Detect which cell encompasses the target text, then output its [x, y] center coordinate. 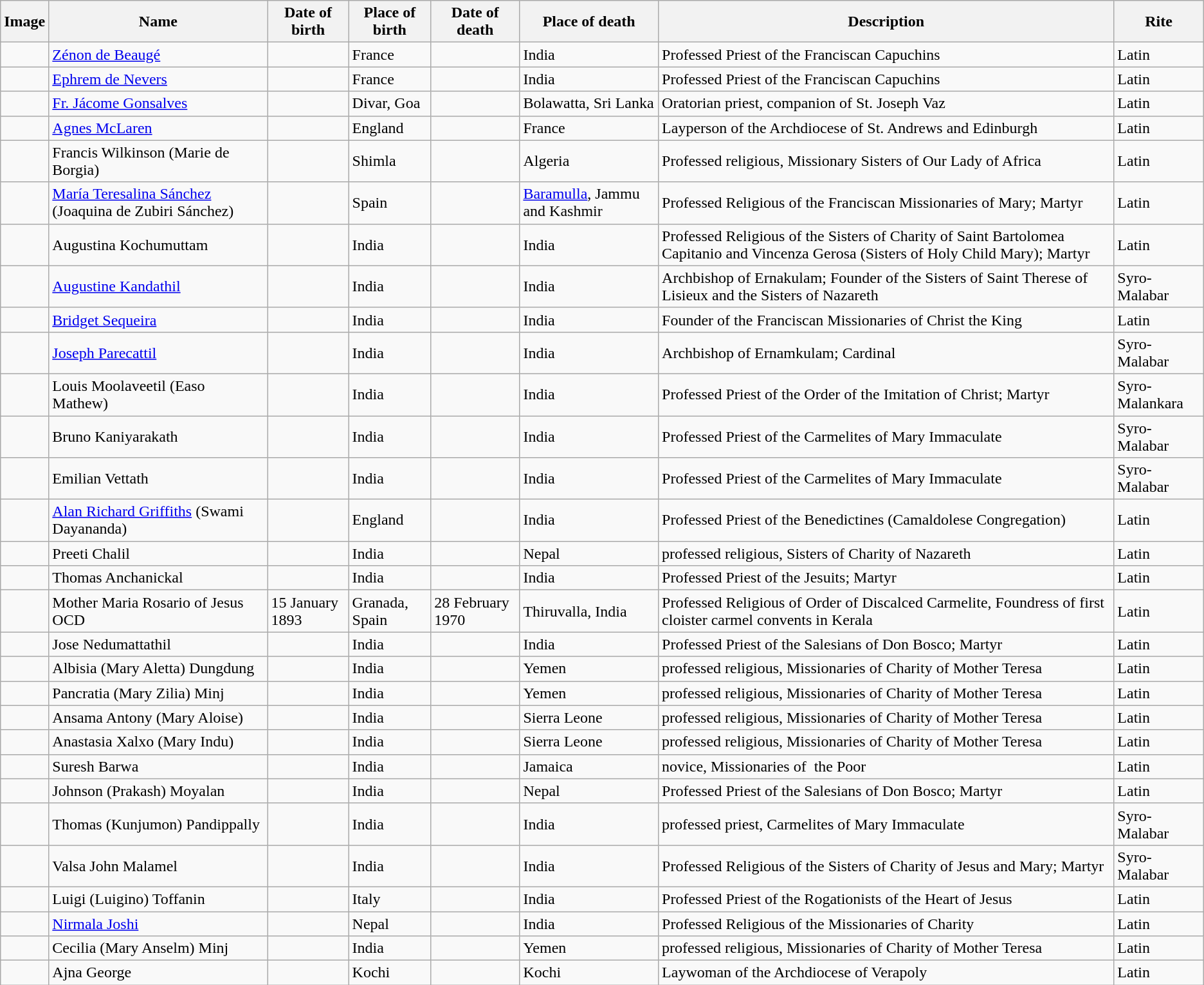
Shimla [390, 161]
Date of death [475, 22]
professed priest, Carmelites of Mary Immaculate [886, 824]
Zénon de Beaugé [158, 55]
Rite [1159, 22]
Place of birth [390, 22]
Archbishop of Ernamkulam; Cardinal [886, 352]
Mother Maria Rosario of Jesus OCD [158, 611]
Albisia (Mary Aletta) Dungdung [158, 669]
Suresh Barwa [158, 766]
Alan Richard Griffiths (Swami Dayananda) [158, 521]
Baramulla, Jammu and Kashmir [589, 203]
Divar, Goa [390, 104]
Thomas Anchanickal [158, 578]
Agnes McLaren [158, 128]
Oratorian priest, companion of St. Joseph Vaz [886, 104]
Syro-Malankara [1159, 395]
Archbishop of Ernakulam; Founder of the Sisters of Saint Therese of Lisieux and the Sisters of Nazareth [886, 287]
Francis Wilkinson (Marie de Borgia) [158, 161]
Professed Religious of the Missionaries of Charity [886, 924]
Nirmala Joshi [158, 924]
Professed Religious of the Franciscan Missionaries of Mary; Martyr [886, 203]
Spain [390, 203]
Ajna George [158, 973]
15 January 1893 [308, 611]
Professed Religious of the Sisters of Charity of Saint Bartolomea Capitanio and Vincenza Gerosa (Sisters of Holy Child Mary); Martyr [886, 244]
Image [24, 22]
novice, Missionaries of the Poor [886, 766]
Cecilia (Mary Anselm) Minj [158, 948]
Professed Priest of the Benedictines (Camaldolese Congregation) [886, 521]
Joseph Parecattil [158, 352]
Bruno Kaniyarakath [158, 436]
Professed Religious of the Sisters of Charity of Jesus and Mary; Martyr [886, 865]
Louis Moolaveetil (Easo Mathew) [158, 395]
Algeria [589, 161]
Professed Priest of the Rogationists of the Heart of Jesus [886, 899]
Ephrem de Nevers [158, 79]
Thiruvalla, India [589, 611]
Founder of the Franciscan Missionaries of Christ the King [886, 320]
Bolawatta, Sri Lanka [589, 104]
Augustine Kandathil [158, 287]
Fr. Jácome Gonsalves [158, 104]
Bridget Sequeira [158, 320]
Professed Religious of Order of Discalced Carmelite, Foundress of first cloister carmel convents in Kerala [886, 611]
Granada, Spain [390, 611]
Preeti Chalil [158, 554]
María Teresalina Sánchez (Joaquina de Zubiri Sánchez) [158, 203]
Jamaica [589, 766]
Augustina Kochumuttam [158, 244]
Emilian Vettath [158, 478]
28 February 1970 [475, 611]
Place of death [589, 22]
Italy [390, 899]
Description [886, 22]
Name [158, 22]
Thomas (Kunjumon) Pandippally [158, 824]
Luigi (Luigino) Toffanin [158, 899]
Laywoman of the Archdiocese of Verapoly [886, 973]
Ansama Antony (Mary Aloise) [158, 718]
Valsa John Malamel [158, 865]
Professed Priest of the Order of the Imitation of Christ; Martyr [886, 395]
Professed Priest of the Jesuits; Martyr [886, 578]
Pancratia (Mary Zilia) Minj [158, 693]
Layperson of the Archdiocese of St. Andrews and Edinburgh [886, 128]
Professed religious, Missionary Sisters of Our Lady of Africa [886, 161]
Johnson (Prakash) Moyalan [158, 791]
Anastasia Xalxo (Mary Indu) [158, 742]
Date of birth [308, 22]
professed religious, Sisters of Charity of Nazareth [886, 554]
Jose Nedumattathil [158, 644]
